Find where the given text appears and provide that cell's center as (X, Y) coordinate. 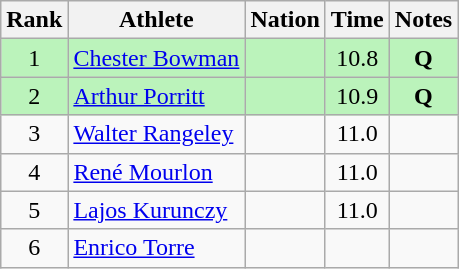
10.9 (357, 96)
1 (34, 58)
2 (34, 96)
10.8 (357, 58)
Lajos Kurunczy (156, 210)
Chester Bowman (156, 58)
Rank (34, 20)
6 (34, 248)
Enrico Torre (156, 248)
3 (34, 134)
Time (357, 20)
Athlete (156, 20)
Notes (423, 20)
4 (34, 172)
René Mourlon (156, 172)
Walter Rangeley (156, 134)
5 (34, 210)
Arthur Porritt (156, 96)
Nation (285, 20)
